Locate the cell with the specified text and output its [X, Y] center coordinate. 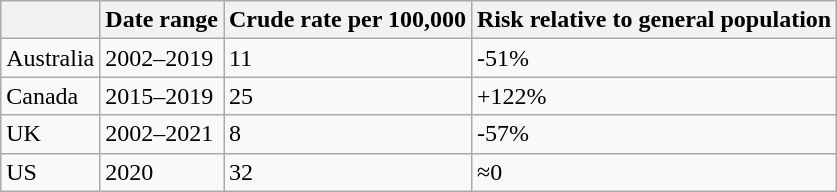
Crude rate per 100,000 [348, 20]
+122% [654, 96]
Date range [162, 20]
UK [50, 134]
-51% [654, 58]
Australia [50, 58]
US [50, 172]
Risk relative to general population [654, 20]
2002–2019 [162, 58]
2002–2021 [162, 134]
-57% [654, 134]
Canada [50, 96]
11 [348, 58]
25 [348, 96]
≈0 [654, 172]
2015–2019 [162, 96]
32 [348, 172]
8 [348, 134]
2020 [162, 172]
